Provide the (x, y) coordinate of the cell's center where the given text is located.  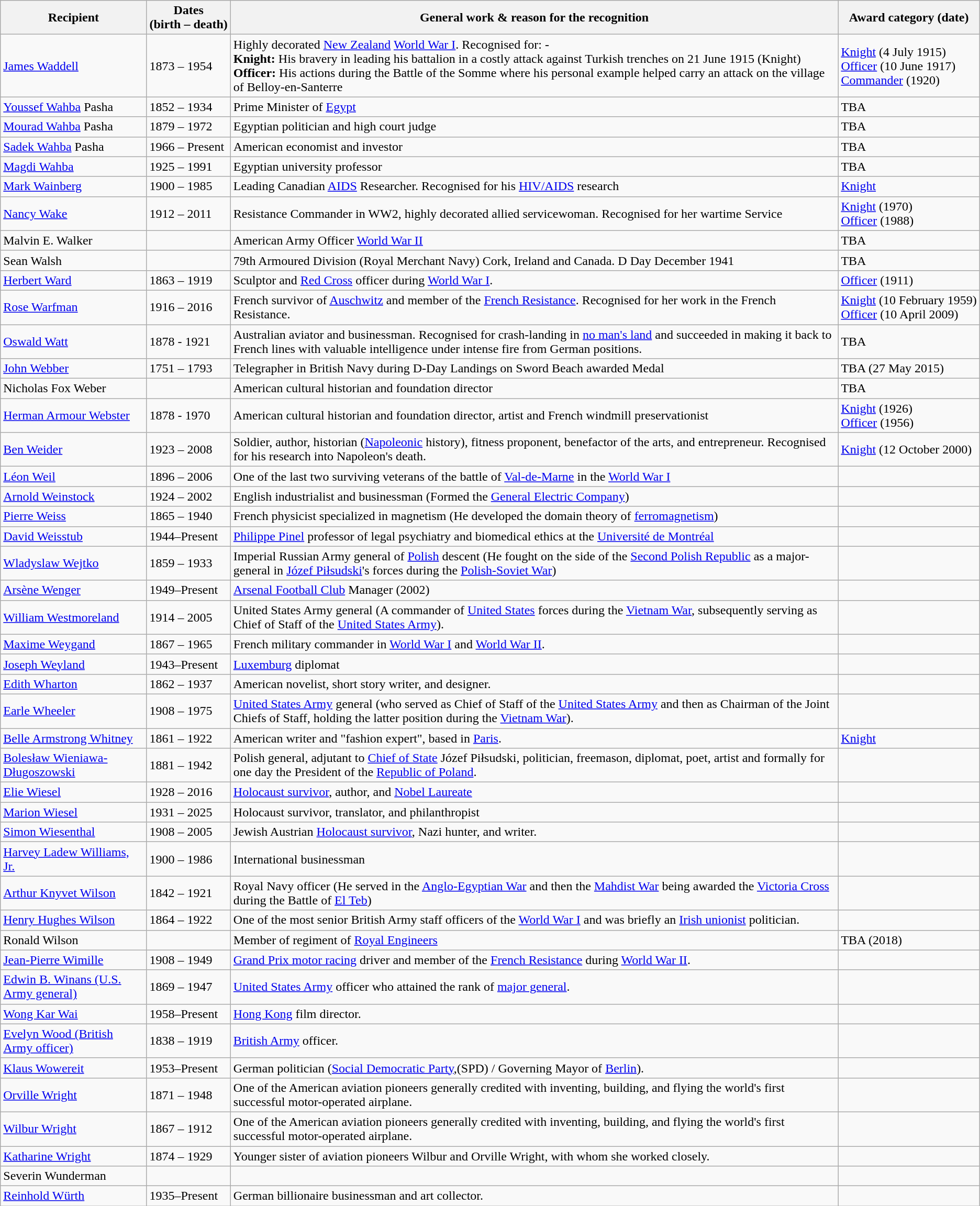
Knight (10 February 1959)Officer (10 April 2009) (909, 307)
Ronald Wilson (73, 940)
Oswald Watt (73, 341)
Arthur Knyvet Wilson (73, 893)
Jewish Austrian Holocaust survivor, Nazi hunter, and writer. (534, 832)
Knight (12 October 2000) (909, 449)
John Webber (73, 369)
1873 – 1954 (188, 66)
1924 – 2002 (188, 496)
1861 – 1922 (188, 738)
1878 - 1970 (188, 416)
Joseph Weyland (73, 664)
Sculptor and Red Cross officer during World War I. (534, 280)
Luxemburg diplomat (534, 664)
Magdi Wahba (73, 167)
1966 – Present (188, 147)
Evelyn Wood (British Army officer) (73, 1041)
Officer (1911) (909, 280)
Royal Navy officer (He served in the Anglo-Egyptian War and then the Mahdist War being awarded the Victoria Cross during the Battle of El Teb) (534, 893)
1852 – 1934 (188, 107)
Klaus Wowereit (73, 1068)
1867 – 1912 (188, 1129)
English industrialist and businessman (Formed the General Electric Company) (534, 496)
French survivor of Auschwitz and member of the French Resistance. Recognised for her work in the French Resistance. (534, 307)
American writer and "fashion expert", based in Paris. (534, 738)
Egyptian university professor (534, 167)
TBA (2018) (909, 940)
Wilbur Wright (73, 1129)
Member of regiment of Royal Engineers (534, 940)
Knight (1970)Officer (1988) (909, 214)
1838 – 1919 (188, 1041)
French physicist specialized in magnetism (He developed the domain theory of ferromagnetism) (534, 516)
1923 – 2008 (188, 449)
1900 – 1985 (188, 186)
79th Armoured Division (Royal Merchant Navy) Cork, Ireland and Canada. D Day December 1941 (534, 260)
Edwin B. Winans (U.S. Army general) (73, 987)
Wong Kar Wai (73, 1014)
Mark Wainberg (73, 186)
1935–Present (188, 1196)
Jean-Pierre Wimille (73, 960)
Herman Armour Webster (73, 416)
One of the most senior British Army staff officers of the World War I and was briefly an Irish unionist politician. (534, 920)
Egyptian politician and high court judge (534, 127)
Maxime Weygand (73, 644)
1914 – 2005 (188, 617)
TBA (27 May 2015) (909, 369)
1916 – 2016 (188, 307)
1869 – 1947 (188, 987)
1908 – 2005 (188, 832)
Elie Wiesel (73, 792)
Grand Prix motor racing driver and member of the French Resistance during World War II. (534, 960)
British Army officer. (534, 1041)
1879 – 1972 (188, 127)
1931 – 2025 (188, 812)
1862 – 1937 (188, 684)
1871 – 1948 (188, 1094)
1928 – 2016 (188, 792)
Edith Wharton (73, 684)
Knight (1926)Officer (1956) (909, 416)
Sean Walsh (73, 260)
1953–Present (188, 1068)
1867 – 1965 (188, 644)
Award category (date) (909, 18)
1958–Present (188, 1014)
1842 – 1921 (188, 893)
Orville Wright (73, 1094)
Malvin E. Walker (73, 240)
German billionaire businessman and art collector. (534, 1196)
1896 – 2006 (188, 477)
Belle Armstrong Whitney (73, 738)
Recipient (73, 18)
Knight (4 July 1915)Officer (10 June 1917)Commander (1920) (909, 66)
Henry Hughes Wilson (73, 920)
Herbert Ward (73, 280)
1859 – 1933 (188, 563)
1900 – 1986 (188, 859)
1912 – 2011 (188, 214)
Ben Weider (73, 449)
Rose Warfman (73, 307)
Holocaust survivor, author, and Nobel Laureate (534, 792)
Katharine Wright (73, 1156)
1878 - 1921 (188, 341)
Bolesław Wieniawa-Długoszowski (73, 766)
Simon Wiesenthal (73, 832)
1874 – 1929 (188, 1156)
American cultural historian and foundation director, artist and French windmill preservationist (534, 416)
James Waddell (73, 66)
Youssef Wahba Pasha (73, 107)
Léon Weil (73, 477)
American cultural historian and foundation director (534, 389)
1949–Present (188, 590)
One of the last two surviving veterans of the battle of Val-de-Marne in the World War I (534, 477)
American economist and investor (534, 147)
1864 – 1922 (188, 920)
Philippe Pinel professor of legal psychiatry and biomedical ethics at the Université de Montréal (534, 536)
Arsène Wenger (73, 590)
David Weisstub (73, 536)
Prime Minister of Egypt (534, 107)
Nancy Wake (73, 214)
American novelist, short story writer, and designer. (534, 684)
Wladyslaw Wejtko (73, 563)
1863 – 1919 (188, 280)
Hong Kong film director. (534, 1014)
Holocaust survivor, translator, and philanthropist (534, 812)
William Westmoreland (73, 617)
Dates(birth – death) (188, 18)
1944–Present (188, 536)
Harvey Ladew Williams, Jr. (73, 859)
Resistance Commander in WW2, highly decorated allied servicewoman. Recognised for her wartime Service (534, 214)
1908 – 1975 (188, 711)
1908 – 1949 (188, 960)
Sadek Wahba Pasha (73, 147)
1925 – 1991 (188, 167)
American Army Officer World War II (534, 240)
1943–Present (188, 664)
Arnold Weinstock (73, 496)
Younger sister of aviation pioneers Wilbur and Orville Wright, with whom she worked closely. (534, 1156)
Nicholas Fox Weber (73, 389)
Reinhold Würth (73, 1196)
United States Army officer who attained the rank of major general. (534, 987)
1751 – 1793 (188, 369)
Earle Wheeler (73, 711)
1881 – 1942 (188, 766)
French military commander in World War I and World War II. (534, 644)
Marion Wiesel (73, 812)
Arsenal Football Club Manager (2002) (534, 590)
1865 – 1940 (188, 516)
Leading Canadian AIDS Researcher. Recognised for his HIV/AIDS research (534, 186)
Severin Wunderman (73, 1176)
Mourad Wahba Pasha (73, 127)
Pierre Weiss (73, 516)
Telegrapher in British Navy during D-Day Landings on Sword Beach awarded Medal (534, 369)
General work & reason for the recognition (534, 18)
German politician (Social Democratic Party,(SPD) / Governing Mayor of Berlin). (534, 1068)
International businessman (534, 859)
